Capture the cell that displays the provided text and extract its [X, Y] central coordinate. 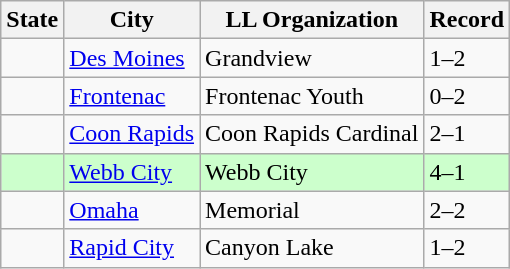
Coon Rapids Cardinal [312, 134]
Frontenac Youth [312, 96]
Grandview [312, 58]
LL Organization [312, 20]
Des Moines [132, 58]
City [132, 20]
4–1 [467, 172]
Frontenac [132, 96]
Memorial [312, 210]
Omaha [132, 210]
Coon Rapids [132, 134]
0–2 [467, 96]
State [32, 20]
Record [467, 20]
2–2 [467, 210]
Canyon Lake [312, 248]
2–1 [467, 134]
Rapid City [132, 248]
